Return the [x, y] coordinate for the center point of the cell that contains the specified text.  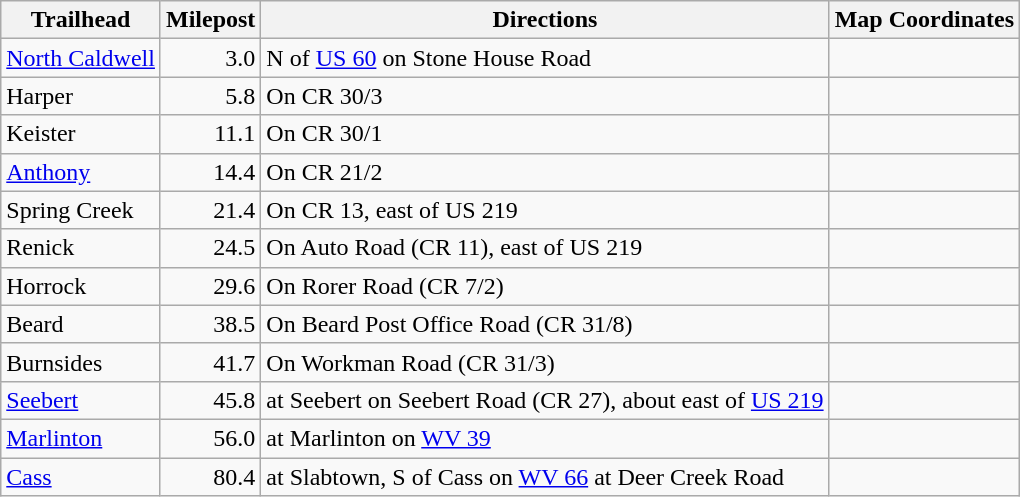
3.0 [210, 58]
56.0 [210, 438]
Spring Creek [81, 210]
Marlinton [81, 438]
North Caldwell [81, 58]
Trailhead [81, 20]
On CR 30/1 [545, 134]
24.5 [210, 248]
Cass [81, 477]
5.8 [210, 96]
Beard [81, 324]
On CR 30/3 [545, 96]
Map Coordinates [924, 20]
at Marlinton on WV 39 [545, 438]
Anthony [81, 172]
45.8 [210, 400]
80.4 [210, 477]
On Beard Post Office Road (CR 31/8) [545, 324]
On Auto Road (CR 11), east of US 219 [545, 248]
21.4 [210, 210]
38.5 [210, 324]
Renick [81, 248]
at Seebert on Seebert Road (CR 27), about east of US 219 [545, 400]
On Rorer Road (CR 7/2) [545, 286]
11.1 [210, 134]
On CR 21/2 [545, 172]
On CR 13, east of US 219 [545, 210]
14.4 [210, 172]
On Workman Road (CR 31/3) [545, 362]
N of US 60 on Stone House Road [545, 58]
Burnsides [81, 362]
Harper [81, 96]
Directions [545, 20]
Milepost [210, 20]
Seebert [81, 400]
Horrock [81, 286]
29.6 [210, 286]
at Slabtown, S of Cass on WV 66 at Deer Creek Road [545, 477]
Keister [81, 134]
41.7 [210, 362]
